Locate the cell with the specified text and output its (x, y) center coordinate. 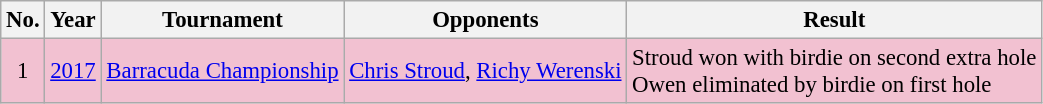
Year (73, 20)
Chris Stroud, Richy Werenski (486, 72)
Tournament (222, 20)
Result (834, 20)
Barracuda Championship (222, 72)
2017 (73, 72)
No. (23, 20)
Opponents (486, 20)
Stroud won with birdie on second extra holeOwen eliminated by birdie on first hole (834, 72)
1 (23, 72)
